Return [X, Y] of the center of cell containing provided text 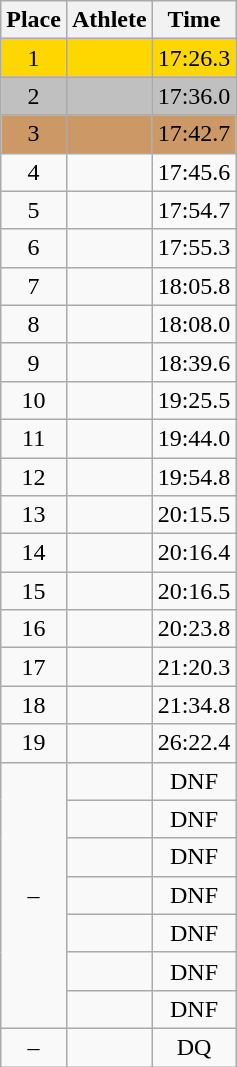
17:26.3 [194, 58]
11 [34, 438]
17:42.7 [194, 134]
18:08.0 [194, 324]
2 [34, 96]
26:22.4 [194, 743]
13 [34, 515]
5 [34, 210]
19:54.8 [194, 477]
18:05.8 [194, 286]
Athlete [109, 20]
1 [34, 58]
21:20.3 [194, 667]
8 [34, 324]
7 [34, 286]
17:45.6 [194, 172]
6 [34, 248]
19:25.5 [194, 400]
17:36.0 [194, 96]
19 [34, 743]
4 [34, 172]
21:34.8 [194, 705]
17:54.7 [194, 210]
20:23.8 [194, 629]
9 [34, 362]
18:39.6 [194, 362]
Place [34, 20]
14 [34, 553]
20:16.5 [194, 591]
17 [34, 667]
18 [34, 705]
Time [194, 20]
19:44.0 [194, 438]
17:55.3 [194, 248]
15 [34, 591]
12 [34, 477]
16 [34, 629]
10 [34, 400]
3 [34, 134]
20:16.4 [194, 553]
20:15.5 [194, 515]
DQ [194, 1047]
